Search for the cell housing the specified text and yield its [x, y] center coordinate. 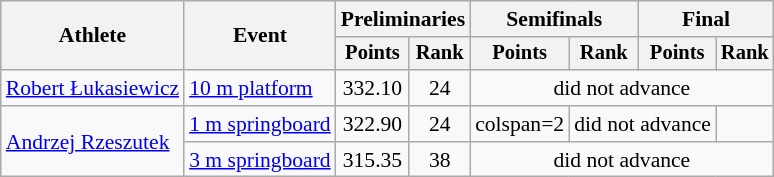
Andrzej Rzeszutek [92, 142]
1 m springboard [260, 124]
colspan=2 [520, 124]
Event [260, 36]
Robert Łukasiewicz [92, 88]
332.10 [373, 88]
Athlete [92, 36]
322.90 [373, 124]
Semifinals [554, 19]
10 m platform [260, 88]
Preliminaries [403, 19]
Final [706, 19]
